From the cell containing the given text, extract its center point as (x, y) coordinate. 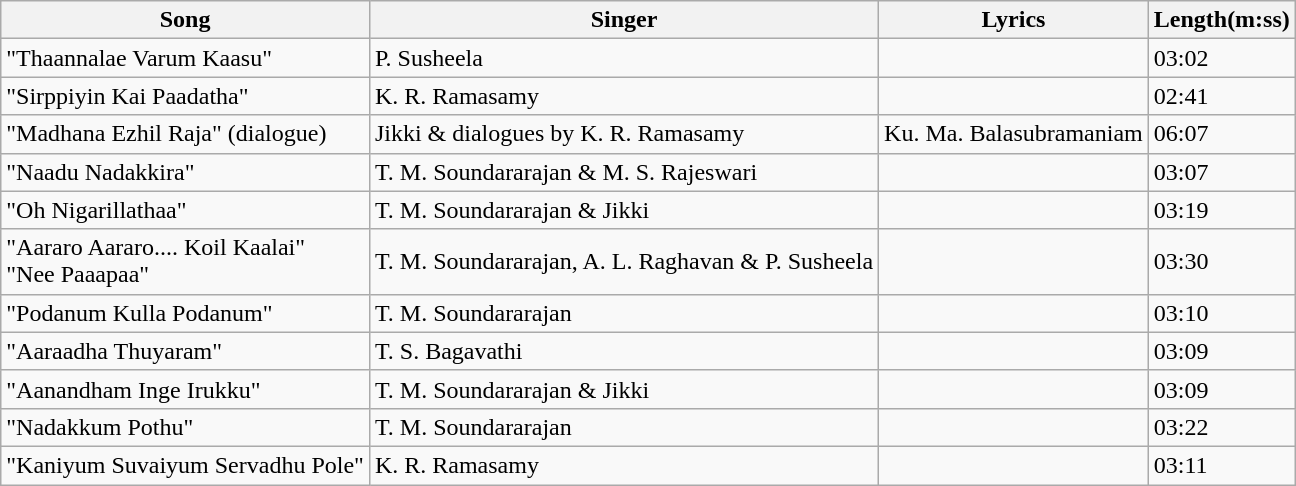
"Aaraadha Thuyaram" (186, 351)
"Nadakkum Pothu" (186, 427)
"Thaannalae Varum Kaasu" (186, 58)
"Aanandham Inge Irukku" (186, 389)
03:02 (1222, 58)
T. M. Soundararajan, A. L. Raghavan & P. Susheela (624, 262)
"Kaniyum Suvaiyum Servadhu Pole" (186, 465)
"Sirppiyin Kai Paadatha" (186, 96)
Jikki & dialogues by K. R. Ramasamy (624, 134)
"Podanum Kulla Podanum" (186, 313)
"Madhana Ezhil Raja" (dialogue) (186, 134)
"Aararo Aararo.... Koil Kaalai""Nee Paaapaa" (186, 262)
P. Susheela (624, 58)
Lyrics (1014, 20)
03:11 (1222, 465)
"Oh Nigarillathaa" (186, 210)
06:07 (1222, 134)
Ku. Ma. Balasubramaniam (1014, 134)
02:41 (1222, 96)
T. S. Bagavathi (624, 351)
03:07 (1222, 172)
T. M. Soundararajan & M. S. Rajeswari (624, 172)
03:22 (1222, 427)
Song (186, 20)
03:30 (1222, 262)
Singer (624, 20)
03:10 (1222, 313)
03:19 (1222, 210)
"Naadu Nadakkira" (186, 172)
Length(m:ss) (1222, 20)
